Identify which cell holds the provided text, then report its (X, Y) central coordinate. 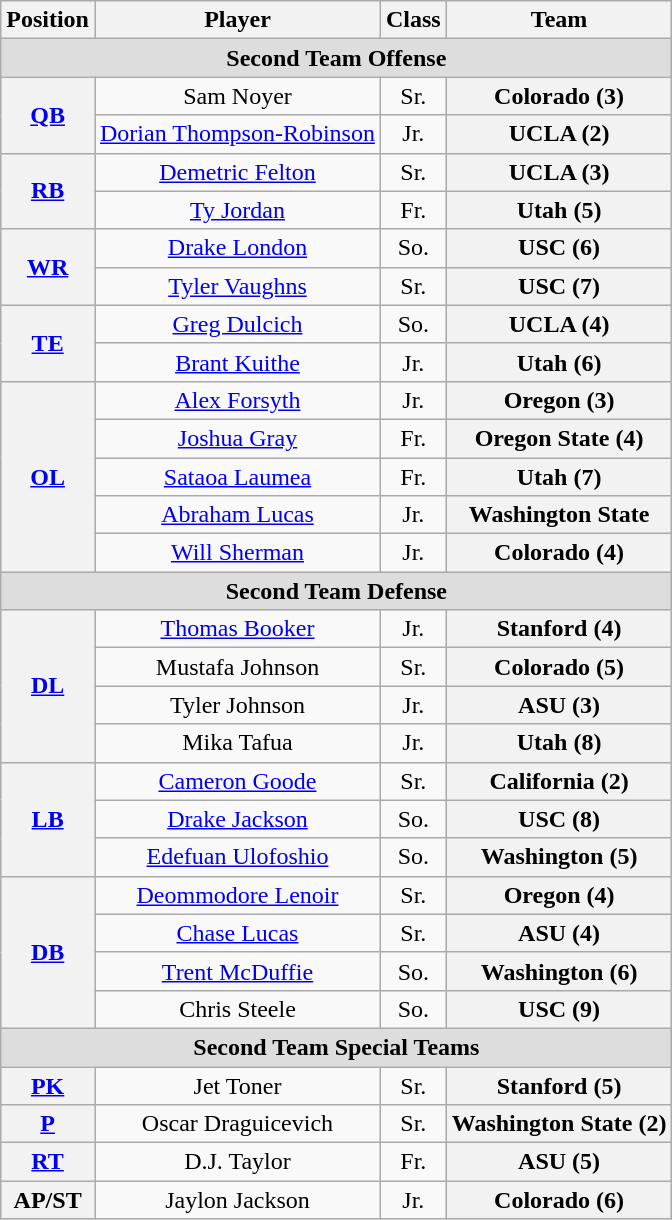
Thomas Booker (237, 629)
Washington State (559, 515)
Abraham Lucas (237, 515)
Utah (7) (559, 477)
Utah (6) (559, 362)
UCLA (4) (559, 324)
Washington (6) (559, 971)
RB (48, 191)
Second Team Offense (336, 58)
Mika Tafua (237, 743)
Edefuan Ulofoshio (237, 857)
USC (9) (559, 1009)
Utah (8) (559, 743)
Jet Toner (237, 1085)
LB (48, 819)
Sataoa Laumea (237, 477)
Position (48, 20)
Greg Dulcich (237, 324)
Mustafa Johnson (237, 667)
UCLA (3) (559, 172)
WR (48, 267)
Washington State (2) (559, 1124)
Oregon (3) (559, 400)
Alex Forsyth (237, 400)
PK (48, 1085)
Utah (5) (559, 210)
Chris Steele (237, 1009)
DL (48, 686)
Oregon State (4) (559, 438)
Stanford (5) (559, 1085)
Will Sherman (237, 553)
USC (6) (559, 248)
Player (237, 20)
ASU (5) (559, 1162)
ASU (4) (559, 933)
Class (413, 20)
Team (559, 20)
Colorado (3) (559, 96)
Ty Jordan (237, 210)
Second Team Defense (336, 591)
Brant Kuithe (237, 362)
Washington (5) (559, 857)
Drake London (237, 248)
Colorado (6) (559, 1200)
Chase Lucas (237, 933)
Trent McDuffie (237, 971)
Stanford (4) (559, 629)
D.J. Taylor (237, 1162)
AP/ST (48, 1200)
ASU (3) (559, 705)
Jaylon Jackson (237, 1200)
UCLA (2) (559, 134)
P (48, 1124)
USC (8) (559, 819)
RT (48, 1162)
Dorian Thompson-Robinson (237, 134)
Sam Noyer (237, 96)
OL (48, 476)
Demetric Felton (237, 172)
Second Team Special Teams (336, 1047)
Deommodore Lenoir (237, 895)
California (2) (559, 781)
Joshua Gray (237, 438)
Tyler Vaughns (237, 286)
USC (7) (559, 286)
TE (48, 343)
Colorado (5) (559, 667)
Cameron Goode (237, 781)
Colorado (4) (559, 553)
Tyler Johnson (237, 705)
Drake Jackson (237, 819)
Oscar Draguicevich (237, 1124)
QB (48, 115)
Oregon (4) (559, 895)
DB (48, 952)
